Determine the (x, y) coordinate at the center of the cell enclosing the given text.  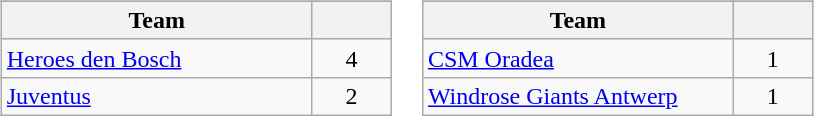
Windrose Giants Antwerp (578, 96)
4 (352, 58)
Juventus (156, 96)
2 (352, 96)
Heroes den Bosch (156, 58)
CSM Oradea (578, 58)
